Identify which cell holds the provided text, then report its (x, y) central coordinate. 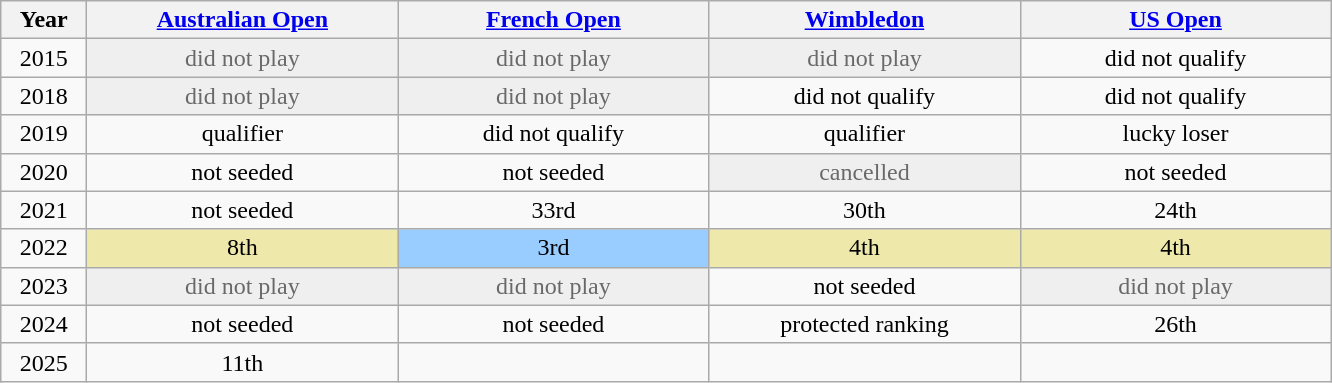
2018 (44, 96)
2025 (44, 362)
30th (864, 210)
French Open (554, 20)
Australian Open (242, 20)
2022 (44, 248)
2015 (44, 58)
2023 (44, 286)
2020 (44, 172)
2021 (44, 210)
cancelled (864, 172)
Wimbledon (864, 20)
US Open (1176, 20)
26th (1176, 324)
24th (1176, 210)
11th (242, 362)
lucky loser (1176, 134)
8th (242, 248)
protected ranking (864, 324)
Year (44, 20)
3rd (554, 248)
2024 (44, 324)
33rd (554, 210)
2019 (44, 134)
